Search for the cell housing the specified text and yield its [X, Y] center coordinate. 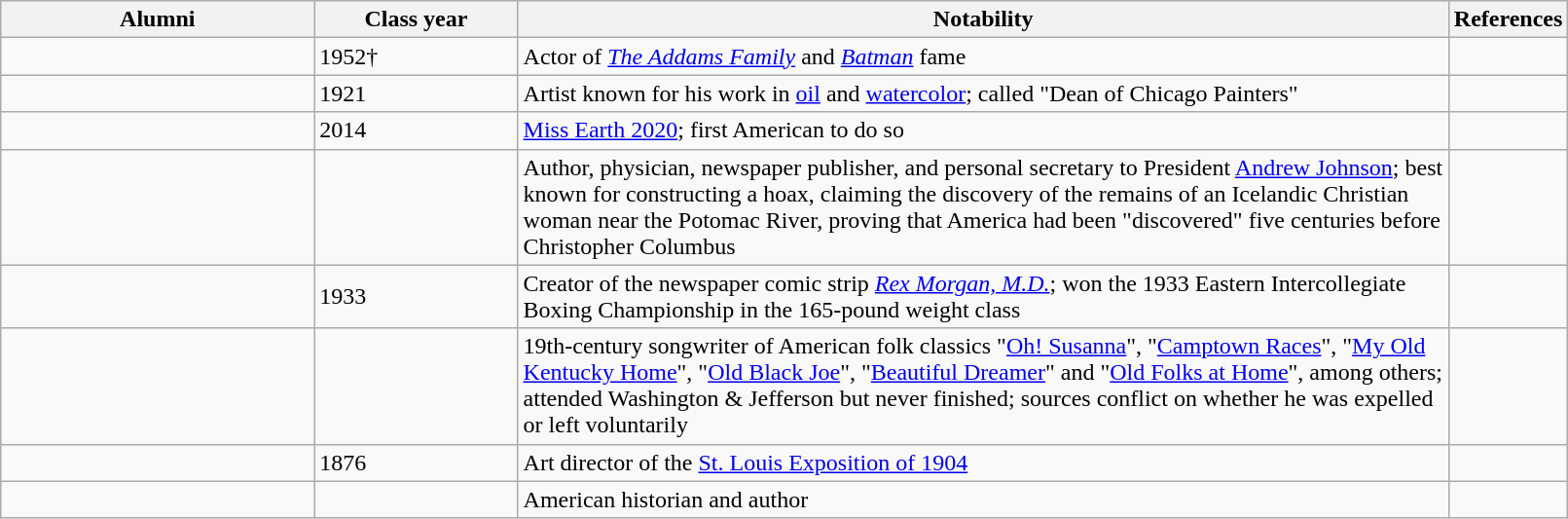
1876 [417, 463]
Actor of The Addams Family and Batman fame [983, 56]
References [1509, 19]
1933 [417, 296]
Artist known for his work in oil and watercolor; called "Dean of Chicago Painters" [983, 93]
Art director of the St. Louis Exposition of 1904 [983, 463]
Alumni [158, 19]
2014 [417, 130]
1921 [417, 93]
Miss Earth 2020; first American to do so [983, 130]
Class year [417, 19]
Creator of the newspaper comic strip Rex Morgan, M.D.; won the 1933 Eastern Intercollegiate Boxing Championship in the 165-pound weight class [983, 296]
American historian and author [983, 500]
Notability [983, 19]
1952† [417, 56]
